Pinpoint the cell where the given text exists, returning its (X, Y) midpoint coordinate. 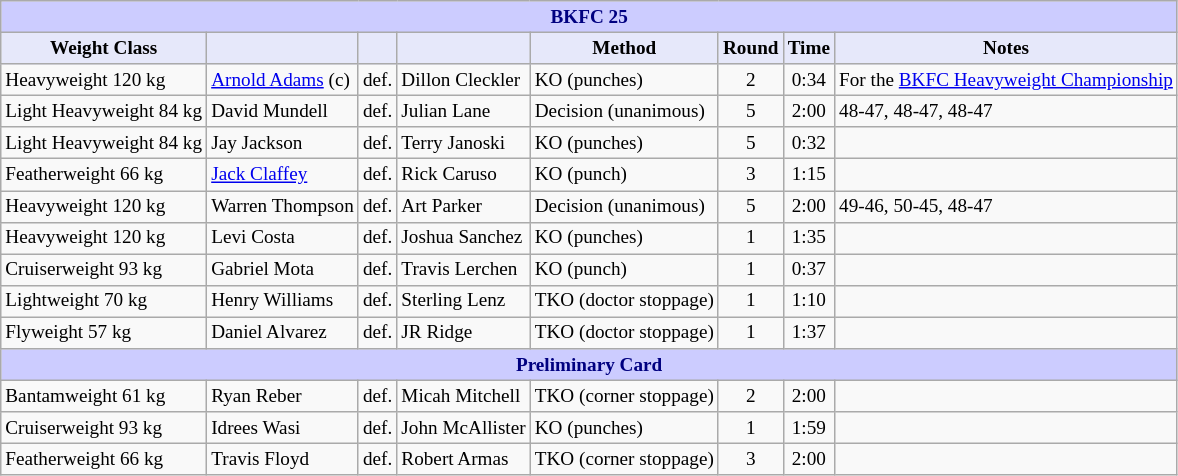
Rick Caruso (464, 175)
Jay Jackson (283, 143)
0:34 (808, 80)
Flyweight 57 kg (104, 333)
49-46, 50-45, 48-47 (1006, 206)
Gabriel Mota (283, 270)
Lightweight 70 kg (104, 301)
1:35 (808, 238)
Ryan Reber (283, 396)
Preliminary Card (590, 365)
Dillon Cleckler (464, 80)
Warren Thompson (283, 206)
0:32 (808, 143)
Robert Armas (464, 460)
Arnold Adams (c) (283, 80)
Notes (1006, 48)
John McAllister (464, 428)
Jack Claffey (283, 175)
Micah Mitchell (464, 396)
Time (808, 48)
Daniel Alvarez (283, 333)
Weight Class (104, 48)
1:37 (808, 333)
Joshua Sanchez (464, 238)
1:15 (808, 175)
Idrees Wasi (283, 428)
Art Parker (464, 206)
Method (624, 48)
For the BKFC Heavyweight Championship (1006, 80)
48-47, 48-47, 48-47 (1006, 111)
Sterling Lenz (464, 301)
0:37 (808, 270)
BKFC 25 (590, 17)
Julian Lane (464, 111)
Travis Floyd (283, 460)
Terry Janoski (464, 143)
Bantamweight 61 kg (104, 396)
Henry Williams (283, 301)
David Mundell (283, 111)
Travis Lerchen (464, 270)
Levi Costa (283, 238)
1:59 (808, 428)
Round (750, 48)
JR Ridge (464, 333)
1:10 (808, 301)
